Determine the (X, Y) coordinate at the center of the cell enclosing the given text.  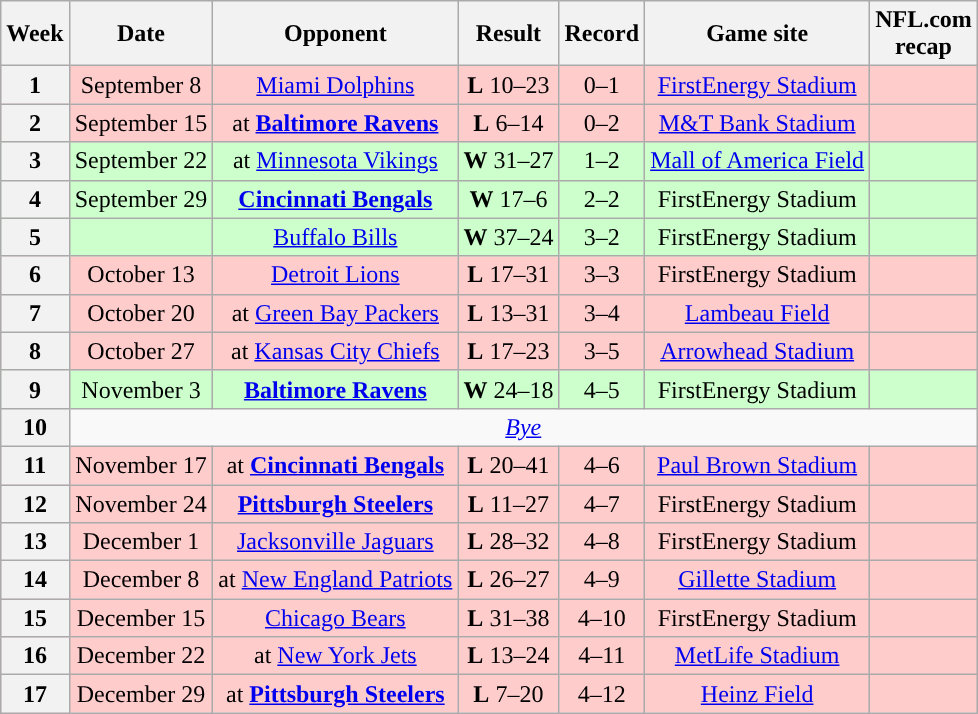
L 31–38 (508, 618)
Lambeau Field (758, 313)
3–5 (602, 351)
NFL.comrecap (924, 34)
Jacksonville Jaguars (336, 542)
Opponent (336, 34)
October 27 (141, 351)
2 (35, 123)
L 6–14 (508, 123)
L 7–20 (508, 694)
0–1 (602, 85)
0–2 (602, 123)
L 20–41 (508, 465)
6 (35, 275)
W 24–18 (508, 389)
Week (35, 34)
4–9 (602, 580)
at New England Patriots (336, 580)
October 13 (141, 275)
4–7 (602, 503)
4–8 (602, 542)
Miami Dolphins (336, 85)
Baltimore Ravens (336, 389)
Buffalo Bills (336, 237)
L 13–24 (508, 656)
12 (35, 503)
1–2 (602, 161)
Heinz Field (758, 694)
14 (35, 580)
3 (35, 161)
Cincinnati Bengals (336, 199)
L 17–31 (508, 275)
December 8 (141, 580)
L 13–31 (508, 313)
September 29 (141, 199)
4–11 (602, 656)
M&T Bank Stadium (758, 123)
W 17–6 (508, 199)
at Green Bay Packers (336, 313)
at Baltimore Ravens (336, 123)
at Pittsburgh Steelers (336, 694)
at Minnesota Vikings (336, 161)
3–4 (602, 313)
4–10 (602, 618)
4–5 (602, 389)
Bye (523, 427)
11 (35, 465)
L 17–23 (508, 351)
at Cincinnati Bengals (336, 465)
10 (35, 427)
September 15 (141, 123)
December 1 (141, 542)
3–3 (602, 275)
L 10–23 (508, 85)
4–6 (602, 465)
5 (35, 237)
December 22 (141, 656)
2–2 (602, 199)
Detroit Lions (336, 275)
W 31–27 (508, 161)
September 8 (141, 85)
Paul Brown Stadium (758, 465)
Result (508, 34)
L 11–27 (508, 503)
Arrowhead Stadium (758, 351)
Mall of America Field (758, 161)
Gillette Stadium (758, 580)
at Kansas City Chiefs (336, 351)
16 (35, 656)
September 22 (141, 161)
Pittsburgh Steelers (336, 503)
Game site (758, 34)
17 (35, 694)
1 (35, 85)
8 (35, 351)
W 37–24 (508, 237)
15 (35, 618)
4 (35, 199)
L 28–32 (508, 542)
December 15 (141, 618)
7 (35, 313)
4–12 (602, 694)
L 26–27 (508, 580)
Date (141, 34)
Chicago Bears (336, 618)
3–2 (602, 237)
MetLife Stadium (758, 656)
13 (35, 542)
November 17 (141, 465)
9 (35, 389)
Record (602, 34)
November 3 (141, 389)
October 20 (141, 313)
December 29 (141, 694)
at New York Jets (336, 656)
November 24 (141, 503)
